Scan for the cell matching the given text and deliver its [X, Y] coordinate at center. 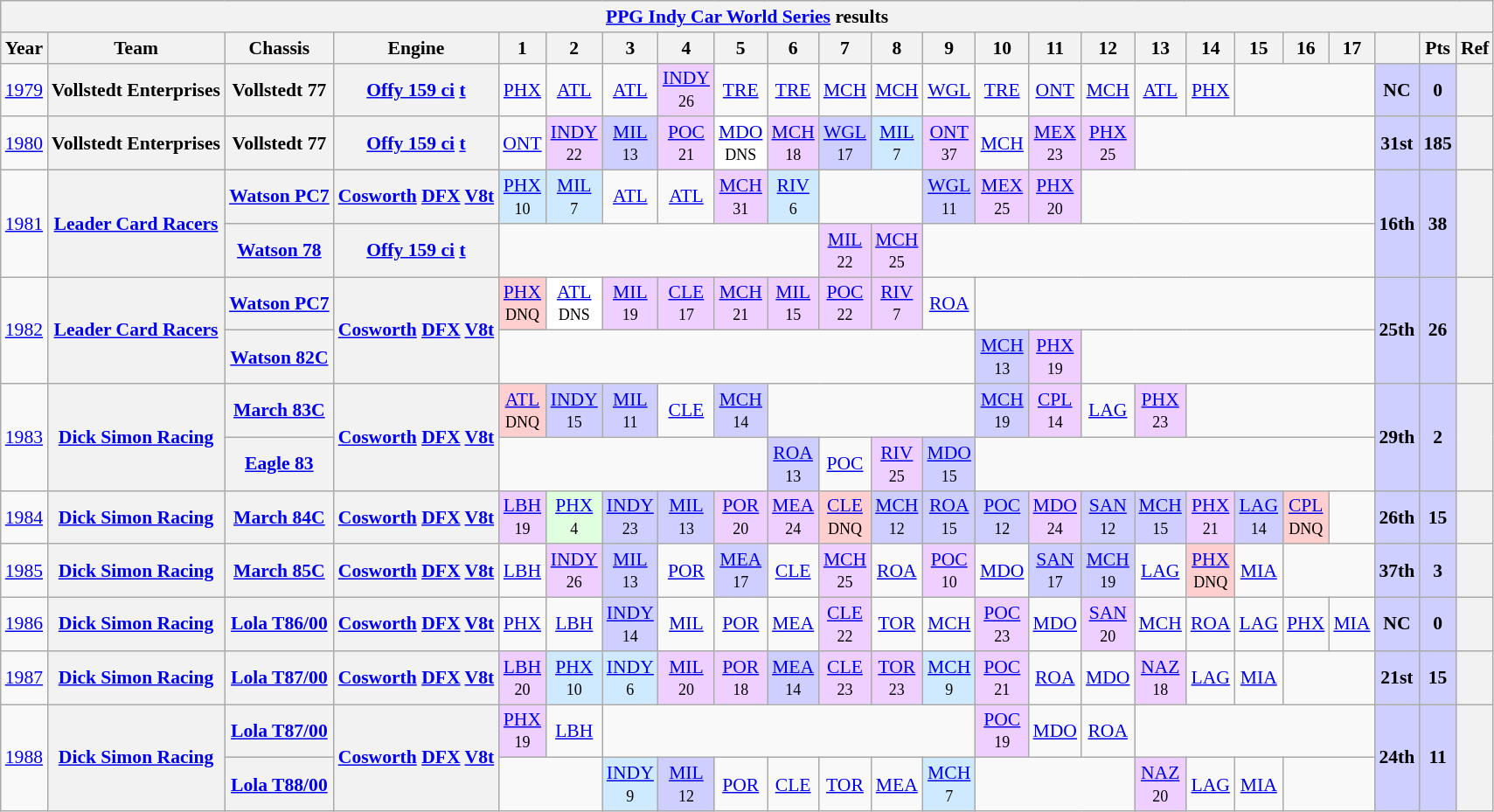
MIL20 [686, 678]
CLE17 [686, 304]
March 84C [280, 517]
MDODNS [741, 143]
Watson 78 [280, 250]
POC12 [1002, 517]
MCH13 [1002, 357]
MIL12 [686, 785]
MEA17 [741, 572]
WGL17 [844, 143]
38 [1437, 224]
RIV25 [897, 463]
WGL11 [949, 198]
37th [1397, 572]
9 [949, 48]
1986 [24, 624]
26th [1397, 517]
ONT37 [949, 143]
CLEDNQ [844, 517]
PHX23 [1161, 411]
16th [1397, 224]
29th [1397, 437]
8 [897, 48]
MCH18 [794, 143]
16 [1306, 48]
Engine [416, 48]
POR18 [741, 678]
1983 [24, 437]
MCH9 [949, 678]
RIV7 [897, 304]
6 [794, 48]
SAN17 [1054, 572]
MCH21 [741, 304]
MCH7 [949, 785]
POC10 [949, 572]
CLE22 [844, 624]
ATLDNQ [522, 411]
1979 [24, 89]
WGL [949, 89]
CLE23 [844, 678]
LAG14 [1259, 517]
MEX23 [1054, 143]
1 [522, 48]
MDO15 [949, 463]
MIL15 [794, 304]
MIL [686, 624]
POC [844, 463]
185 [1437, 143]
21st [1397, 678]
MEA24 [794, 517]
31st [1397, 143]
1988 [24, 758]
SAN12 [1108, 517]
Watson 82C [280, 357]
Team [136, 48]
INDY6 [630, 678]
POC23 [1002, 624]
13 [1161, 48]
ATLDNS [574, 304]
INDY14 [630, 624]
CPLDNQ [1306, 517]
1987 [24, 678]
NAZ20 [1161, 785]
MEX25 [1002, 198]
MCH14 [741, 411]
CPL14 [1054, 411]
MIL22 [844, 250]
POC19 [1002, 731]
Pts [1437, 48]
1984 [24, 517]
LBH20 [522, 678]
Lola T88/00 [280, 785]
MDO24 [1054, 517]
Year [24, 48]
PHX21 [1211, 517]
March 85C [280, 572]
25th [1397, 330]
LBH19 [522, 517]
5 [741, 48]
INDY22 [574, 143]
24th [1397, 758]
MIL19 [630, 304]
Lola T86/00 [280, 624]
1985 [24, 572]
14 [1211, 48]
26 [1437, 330]
INDY15 [574, 411]
17 [1352, 48]
PPG Indy Car World Series results [747, 17]
Chassis [280, 48]
10 [1002, 48]
MCH12 [897, 517]
March 83C [280, 411]
PHX4 [574, 517]
1981 [24, 224]
12 [1108, 48]
4 [686, 48]
PHX20 [1054, 198]
INDY9 [630, 785]
MCH15 [1161, 517]
7 [844, 48]
Eagle 83 [280, 463]
1980 [24, 143]
PHX25 [1108, 143]
INDY23 [630, 517]
Ref [1475, 48]
ROA15 [949, 517]
MIL11 [630, 411]
RIV6 [794, 198]
MCH31 [741, 198]
POR20 [741, 517]
NAZ18 [1161, 678]
POC22 [844, 304]
TOR23 [897, 678]
MEA14 [794, 678]
1982 [24, 330]
ROA13 [794, 463]
SAN20 [1108, 624]
